Capture the cell that displays the provided text and extract its [x, y] central coordinate. 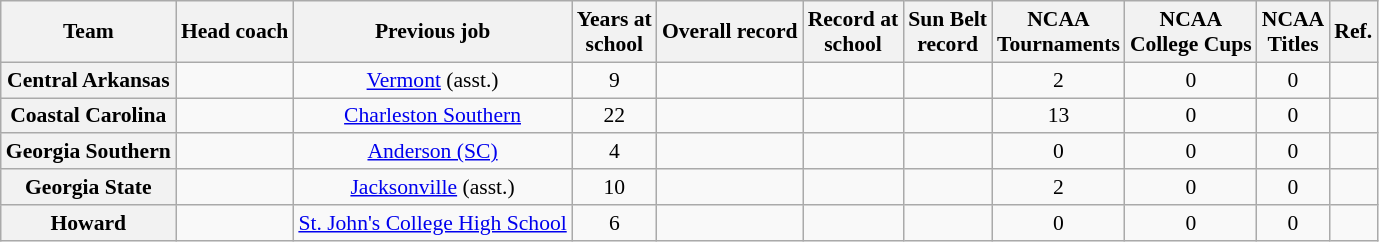
NCAACollege Cups [1191, 32]
NCAATournaments [1058, 32]
Georgia Southern [88, 152]
Coastal Carolina [88, 116]
4 [614, 152]
Georgia State [88, 187]
Central Arkansas [88, 80]
Sun Beltrecord [948, 32]
St. John's College High School [432, 223]
Team [88, 32]
Charleston Southern [432, 116]
Record atschool [854, 32]
10 [614, 187]
9 [614, 80]
Ref. [1353, 32]
13 [1058, 116]
Head coach [234, 32]
NCAATitles [1293, 32]
Jacksonville (asst.) [432, 187]
6 [614, 223]
Anderson (SC) [432, 152]
Previous job [432, 32]
Overall record [730, 32]
Howard [88, 223]
Years atschool [614, 32]
22 [614, 116]
Vermont (asst.) [432, 80]
